Pinpoint the cell where the given text exists, returning its [X, Y] midpoint coordinate. 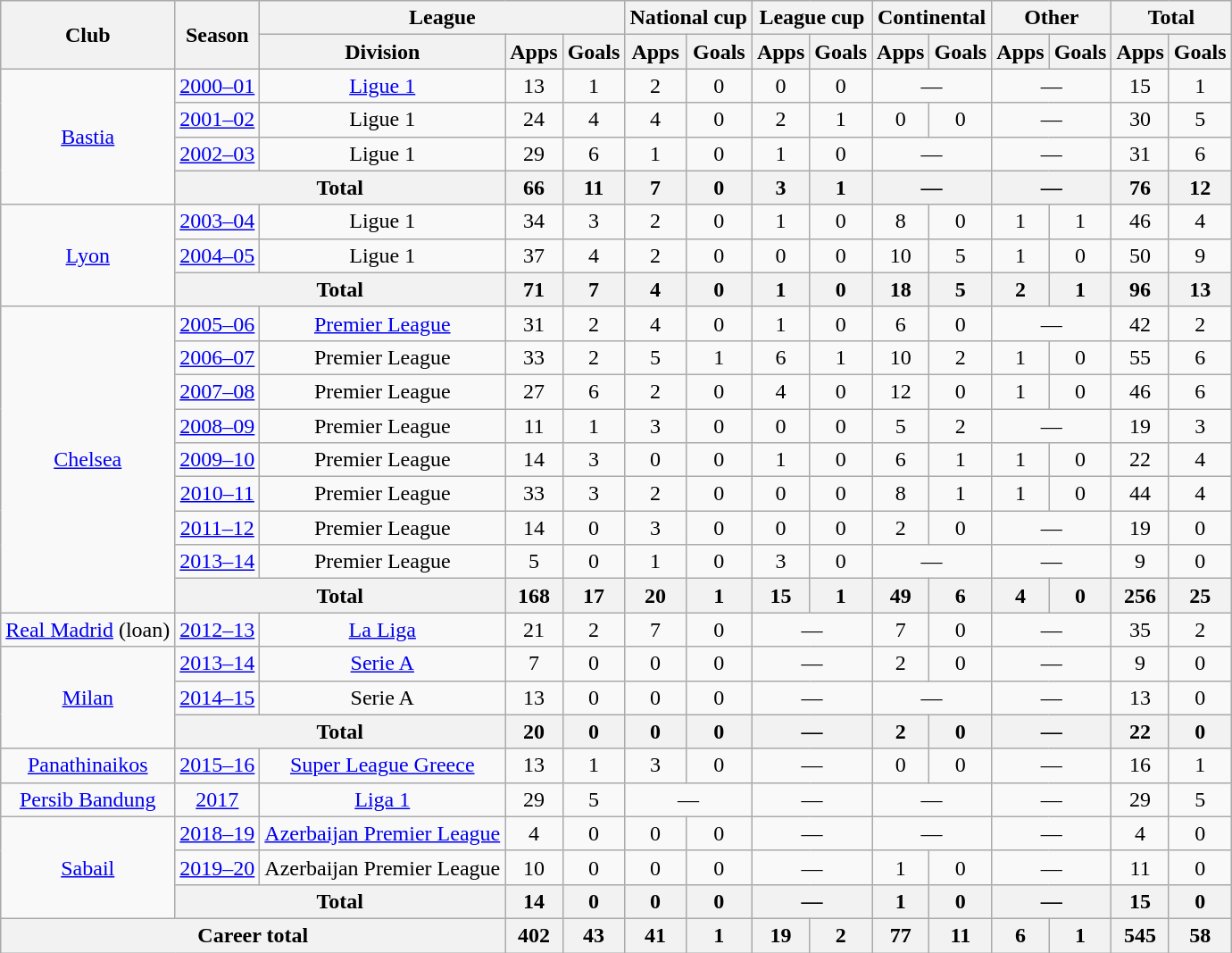
Persib Bandung [87, 799]
2014–15 [218, 698]
96 [1140, 289]
2019–20 [218, 867]
Lyon [87, 255]
58 [1200, 935]
2015–16 [218, 765]
2010–11 [218, 494]
2004–05 [218, 255]
17 [594, 596]
76 [1140, 188]
Career total [254, 935]
Milan [87, 698]
Super League Greece [382, 765]
Sabail [87, 867]
2002–03 [218, 154]
2007–08 [218, 391]
2006–07 [218, 357]
National cup [688, 18]
2009–10 [218, 460]
41 [655, 935]
Club [87, 35]
30 [1140, 120]
44 [1140, 494]
2008–09 [218, 426]
Continental [932, 18]
2018–19 [218, 833]
55 [1140, 357]
Chelsea [87, 459]
35 [1140, 630]
16 [1140, 765]
2005–06 [218, 323]
Other [1052, 18]
Real Madrid (loan) [87, 630]
La Liga [382, 630]
2000–01 [218, 86]
21 [534, 630]
256 [1140, 596]
24 [534, 120]
49 [901, 596]
37 [534, 255]
25 [1200, 596]
Division [382, 52]
545 [1140, 935]
66 [534, 188]
League [443, 18]
2011–12 [218, 528]
43 [594, 935]
34 [534, 222]
402 [534, 935]
50 [1140, 255]
27 [534, 391]
18 [901, 289]
2017 [218, 799]
Liga 1 [382, 799]
League cup [812, 18]
71 [534, 289]
2012–13 [218, 630]
2001–02 [218, 120]
77 [901, 935]
Panathinaikos [87, 765]
168 [534, 596]
Season [218, 35]
42 [1140, 323]
Bastia [87, 137]
2003–04 [218, 222]
